Return the (X, Y) coordinate for the center point of the cell that contains the specified text.  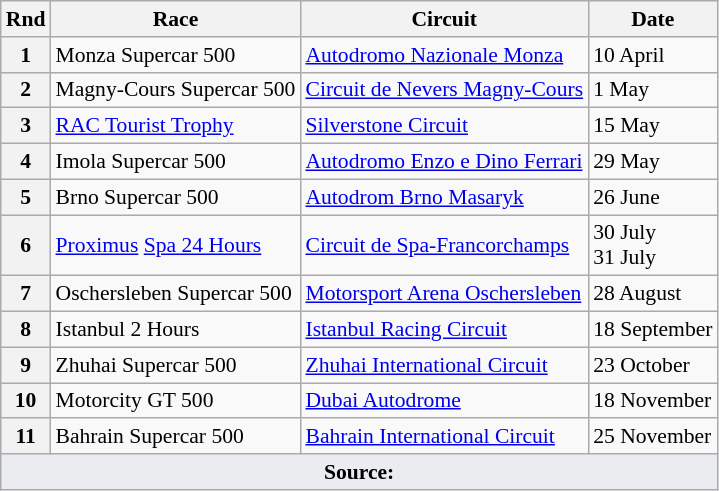
Zhuhai International Circuit (444, 365)
29 May (652, 162)
Race (175, 19)
26 June (652, 197)
1 (26, 55)
Autodrom Brno Masaryk (444, 197)
Imola Supercar 500 (175, 162)
18 September (652, 330)
18 November (652, 401)
10 April (652, 55)
Brno Supercar 500 (175, 197)
Motorcity GT 500 (175, 401)
2 (26, 90)
11 (26, 437)
Oschersleben Supercar 500 (175, 294)
Circuit de Spa-Francorchamps (444, 246)
Bahrain Supercar 500 (175, 437)
9 (26, 365)
Rnd (26, 19)
4 (26, 162)
Magny-Cours Supercar 500 (175, 90)
10 (26, 401)
28 August (652, 294)
Silverstone Circuit (444, 126)
Date (652, 19)
7 (26, 294)
3 (26, 126)
23 October (652, 365)
6 (26, 246)
Proximus Spa 24 Hours (175, 246)
Istanbul 2 Hours (175, 330)
Source: (360, 472)
15 May (652, 126)
RAC Tourist Trophy (175, 126)
Circuit de Nevers Magny-Cours (444, 90)
Monza Supercar 500 (175, 55)
Autodromo Enzo e Dino Ferrari (444, 162)
25 November (652, 437)
Motorsport Arena Oschersleben (444, 294)
1 May (652, 90)
Autodromo Nazionale Monza (444, 55)
30 July31 July (652, 246)
Istanbul Racing Circuit (444, 330)
Bahrain International Circuit (444, 437)
5 (26, 197)
Circuit (444, 19)
8 (26, 330)
Zhuhai Supercar 500 (175, 365)
Dubai Autodrome (444, 401)
